Find where the given text appears and provide that cell's center as [X, Y] coordinate. 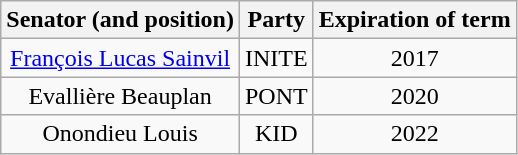
2020 [414, 96]
PONT [276, 96]
Expiration of term [414, 20]
2022 [414, 134]
Senator (and position) [120, 20]
Evallière Beauplan [120, 96]
KID [276, 134]
2017 [414, 58]
François Lucas Sainvil [120, 58]
Party [276, 20]
INITE [276, 58]
Onondieu Louis [120, 134]
